Search for the cell housing the specified text and yield its (X, Y) center coordinate. 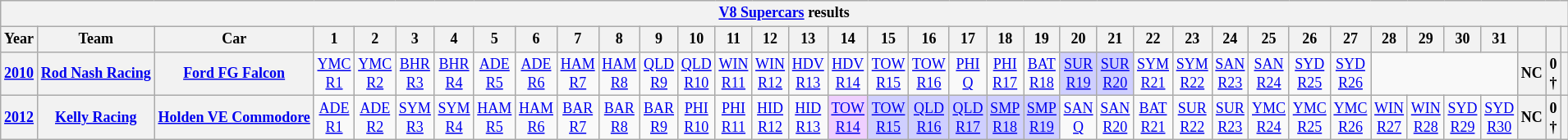
2012 (20, 118)
6 (537, 39)
8 (619, 39)
Car (234, 39)
7 (578, 39)
14 (847, 39)
PHIR10 (696, 118)
TOWR14 (847, 118)
12 (770, 39)
BATR18 (1041, 74)
SURR19 (1079, 74)
QLDR9 (659, 74)
SMPR19 (1041, 118)
SANQ (1079, 118)
9 (659, 39)
V8 Supercars results (785, 13)
YMCR26 (1350, 118)
Rod Nash Racing (95, 74)
SURR22 (1192, 118)
BHRR3 (415, 74)
QLDR16 (929, 118)
QLDR10 (696, 74)
11 (734, 39)
BARR7 (578, 118)
PHIR11 (734, 118)
ADER2 (375, 118)
Team (95, 39)
SYMR4 (454, 118)
16 (929, 39)
20 (1079, 39)
23 (1192, 39)
22 (1153, 39)
SANR23 (1230, 74)
10 (696, 39)
HDVR14 (847, 74)
SURR23 (1230, 118)
Kelly Racing (95, 118)
15 (888, 39)
SYDR26 (1350, 74)
Holden VE Commodore (234, 118)
SYMR22 (1192, 74)
24 (1230, 39)
18 (1005, 39)
HAMR8 (619, 74)
30 (1463, 39)
BARR9 (659, 118)
4 (454, 39)
2 (375, 39)
SYMR21 (1153, 74)
25 (1269, 39)
28 (1389, 39)
HIDR12 (770, 118)
SMPR18 (1005, 118)
21 (1115, 39)
SYDR30 (1499, 118)
SYMR3 (415, 118)
17 (968, 39)
SYDR29 (1463, 118)
Ford FG Falcon (234, 74)
HDVR13 (808, 74)
ADER1 (334, 118)
YMCR1 (334, 74)
WINR27 (1389, 118)
29 (1425, 39)
HAMR5 (494, 118)
PHIQ (968, 74)
ADER5 (494, 74)
HAMR6 (537, 118)
26 (1309, 39)
19 (1041, 39)
3 (415, 39)
BHRR4 (454, 74)
13 (808, 39)
QLDR17 (968, 118)
1 (334, 39)
SANR24 (1269, 74)
YMCR2 (375, 74)
SANR20 (1115, 118)
PHIR17 (1005, 74)
BATR21 (1153, 118)
ADER6 (537, 74)
31 (1499, 39)
WINR28 (1425, 118)
SURR20 (1115, 74)
YMCR25 (1309, 118)
YMCR24 (1269, 118)
HAMR7 (578, 74)
WINR12 (770, 74)
27 (1350, 39)
HIDR13 (808, 118)
5 (494, 39)
BARR8 (619, 118)
Year (20, 39)
WINR11 (734, 74)
SYDR25 (1309, 74)
TOWR16 (929, 74)
2010 (20, 74)
